Provide the [X, Y] coordinate of the cell's center where the given text is located.  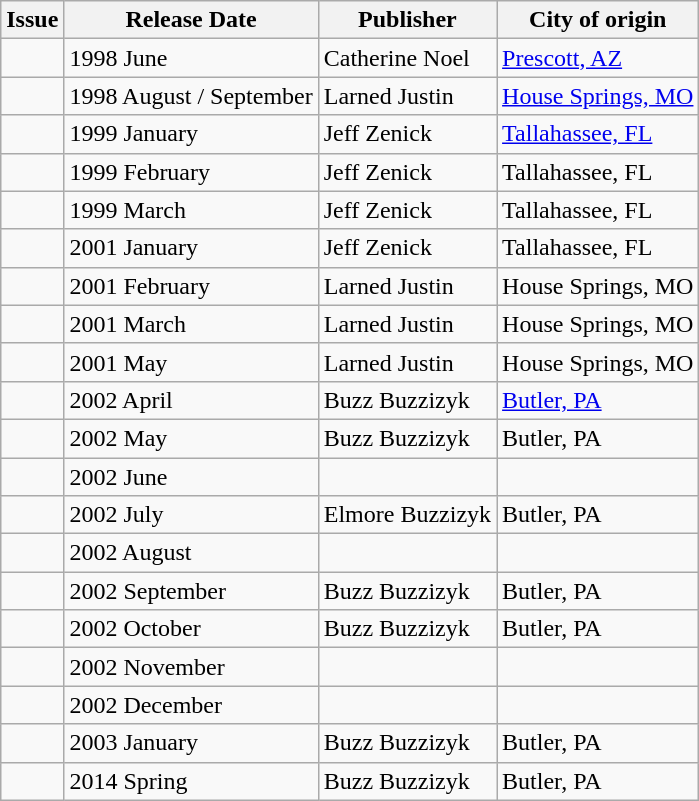
2002 November [191, 667]
Prescott, AZ [598, 58]
Issue [32, 20]
1999 February [191, 172]
Elmore Buzzizyk [407, 515]
City of origin [598, 20]
2002 August [191, 553]
2002 July [191, 515]
2001 January [191, 248]
Release Date [191, 20]
1999 March [191, 210]
Catherine Noel [407, 58]
2002 December [191, 705]
2014 Spring [191, 781]
2002 September [191, 591]
2003 January [191, 743]
2002 October [191, 629]
1998 June [191, 58]
1999 January [191, 134]
2001 March [191, 324]
2001 February [191, 286]
Publisher [407, 20]
2002 April [191, 400]
2002 May [191, 438]
2001 May [191, 362]
1998 August / September [191, 96]
2002 June [191, 477]
